Return [X, Y] of the center of cell containing provided text 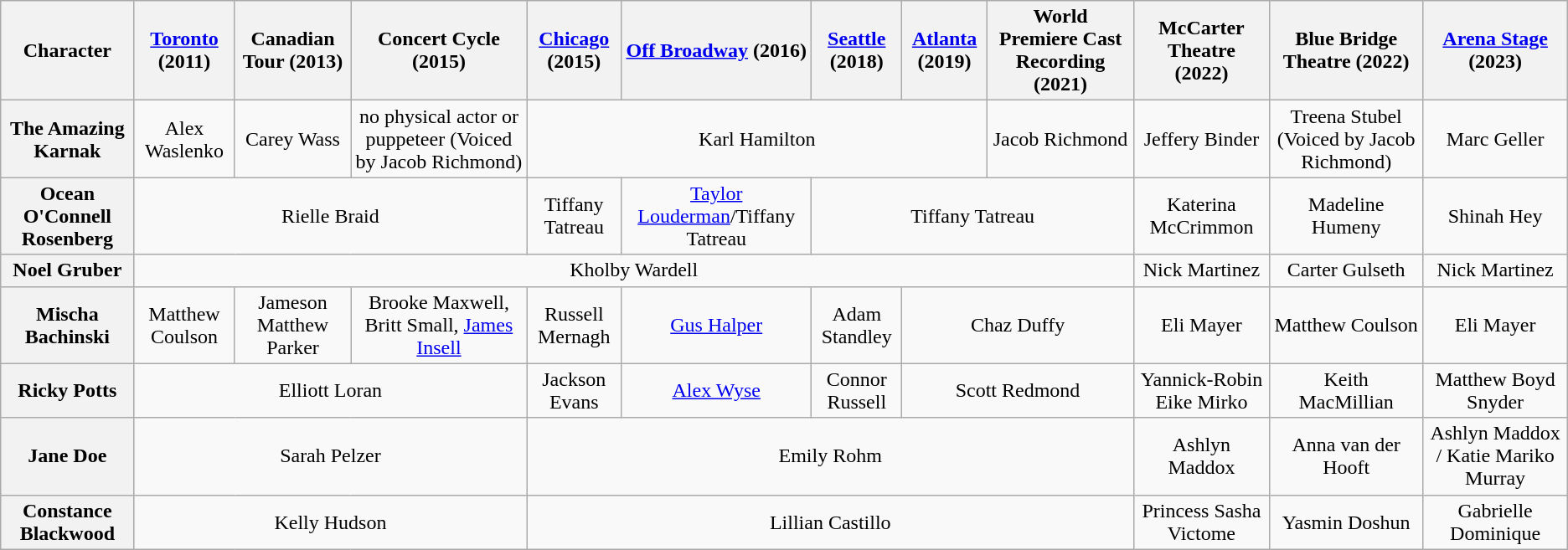
Treena Stubel (Voiced by Jacob Richmond) [1346, 139]
Connor Russell [857, 390]
Atlanta (2019) [945, 50]
Emily Rohm [831, 456]
Scott Redmond [1019, 390]
Carter Gulseth [1346, 270]
Off Broadway (2016) [717, 50]
Sarah Pelzer [330, 456]
Katerina McCrimmon [1201, 216]
Character [67, 50]
Princess Sasha Victome [1201, 522]
Arena Stage (2023) [1495, 50]
Russell Mernagh [575, 325]
Marc Geller [1495, 139]
Constance Blackwood [67, 522]
Brooke Maxwell, Britt Small, James Insell [439, 325]
Carey Wass [293, 139]
McCarter Theatre(2022) [1201, 50]
Seattle (2018) [857, 50]
Anna van der Hooft [1346, 456]
Gus Halper [717, 325]
Kelly Hudson [330, 522]
Elliott Loran [330, 390]
Ricky Potts [67, 390]
Canadian Tour (2013) [293, 50]
Matthew Boyd Snyder [1495, 390]
Gabrielle Dominique [1495, 522]
Chicago (2015) [575, 50]
Rielle Braid [330, 216]
Ashlyn Maddox / Katie Mariko Murray [1495, 456]
Jameson Matthew Parker [293, 325]
Yannick-Robin Eike Mirko [1201, 390]
Alex Wyse [717, 390]
Jeffery Binder [1201, 139]
Blue Bridge Theatre (2022) [1346, 50]
Ashlyn Maddox [1201, 456]
Yasmin Doshun [1346, 522]
Keith MacMillian [1346, 390]
Kholby Wardell [634, 270]
Ocean O'Connell Rosenberg [67, 216]
Concert Cycle (2015) [439, 50]
Shinah Hey [1495, 216]
Jane Doe [67, 456]
no physical actor or puppeteer (Voiced by Jacob Richmond) [439, 139]
Toronto (2011) [184, 50]
Mischa Bachinski [67, 325]
Chaz Duffy [1019, 325]
Jacob Richmond [1060, 139]
Adam Standley [857, 325]
Alex Waslenko [184, 139]
Lillian Castillo [831, 522]
Taylor Louderman/Tiffany Tatreau [717, 216]
Noel Gruber [67, 270]
World Premiere Cast Recording (2021) [1060, 50]
Jackson Evans [575, 390]
Karl Hamilton [757, 139]
Madeline Humeny [1346, 216]
The Amazing Karnak [67, 139]
